Output the [x, y] coordinate of the center of the cell containing the given text.  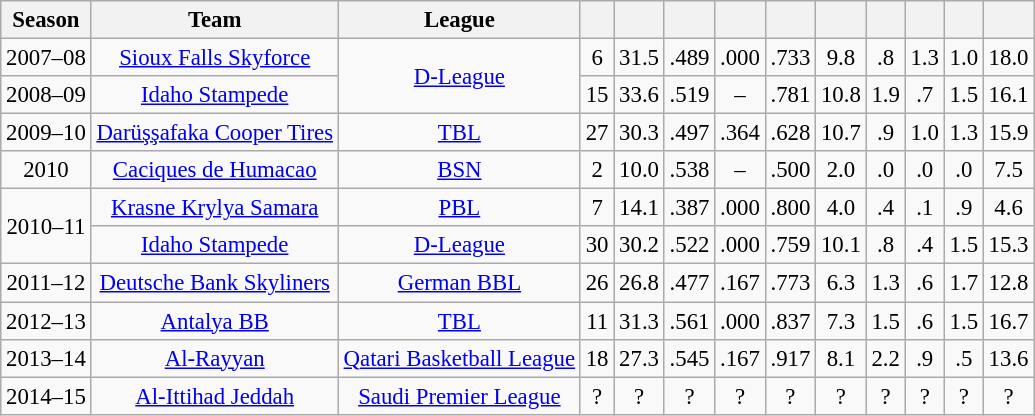
8.1 [841, 358]
9.8 [841, 58]
26.8 [639, 283]
Al-Rayyan [214, 358]
10.0 [639, 170]
4.6 [1008, 208]
15.3 [1008, 245]
German BBL [459, 283]
.500 [790, 170]
.489 [689, 58]
27 [596, 133]
.1 [924, 208]
4.0 [841, 208]
.7 [924, 95]
2013–14 [46, 358]
10.1 [841, 245]
14.1 [639, 208]
.497 [689, 133]
10.7 [841, 133]
16.1 [1008, 95]
Team [214, 20]
6 [596, 58]
Saudi Premier League [459, 396]
.733 [790, 58]
2010–11 [46, 226]
27.3 [639, 358]
.628 [790, 133]
26 [596, 283]
Sioux Falls Skyforce [214, 58]
2008–09 [46, 95]
Deutsche Bank Skyliners [214, 283]
12.8 [1008, 283]
1.9 [886, 95]
.773 [790, 283]
18.0 [1008, 58]
30.3 [639, 133]
2007–08 [46, 58]
2 [596, 170]
18 [596, 358]
31.5 [639, 58]
11 [596, 321]
Darüşşafaka Cooper Tires [214, 133]
2011–12 [46, 283]
.561 [689, 321]
.5 [964, 358]
.917 [790, 358]
.837 [790, 321]
30 [596, 245]
6.3 [841, 283]
7 [596, 208]
31.3 [639, 321]
10.8 [841, 95]
.759 [790, 245]
2009–10 [46, 133]
Season [46, 20]
.545 [689, 358]
2.0 [841, 170]
2.2 [886, 358]
.364 [740, 133]
2012–13 [46, 321]
League [459, 20]
2010 [46, 170]
Caciques de Humacao [214, 170]
.522 [689, 245]
.519 [689, 95]
PBL [459, 208]
15 [596, 95]
15.9 [1008, 133]
7.5 [1008, 170]
BSN [459, 170]
1.7 [964, 283]
.781 [790, 95]
7.3 [841, 321]
2014–15 [46, 396]
13.6 [1008, 358]
Krasne Krylya Samara [214, 208]
16.7 [1008, 321]
.387 [689, 208]
Antalya BB [214, 321]
30.2 [639, 245]
Qatari Basketball League [459, 358]
33.6 [639, 95]
.800 [790, 208]
Al-Ittihad Jeddah [214, 396]
.477 [689, 283]
.538 [689, 170]
